Locate the cell with the specified text and output its [x, y] center coordinate. 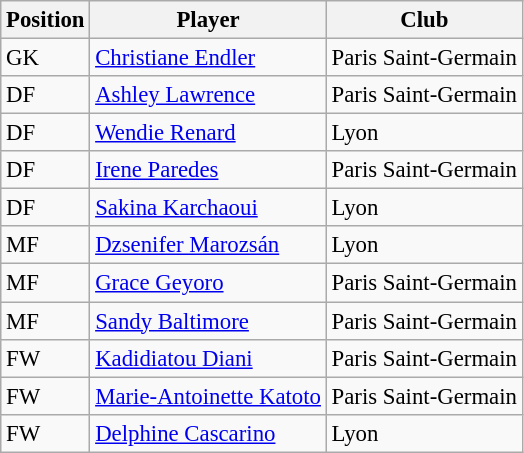
Delphine Cascarino [208, 433]
Position [46, 20]
Club [424, 20]
GK [46, 58]
Irene Paredes [208, 170]
Marie-Antoinette Katoto [208, 396]
Player [208, 20]
Grace Geyoro [208, 283]
Sakina Karchaoui [208, 208]
Wendie Renard [208, 133]
Sandy Baltimore [208, 321]
Christiane Endler [208, 58]
Ashley Lawrence [208, 95]
Dzsenifer Marozsán [208, 245]
Kadidiatou Diani [208, 358]
